Extract the (X, Y) coordinate from the center of the cell holding the provided text.  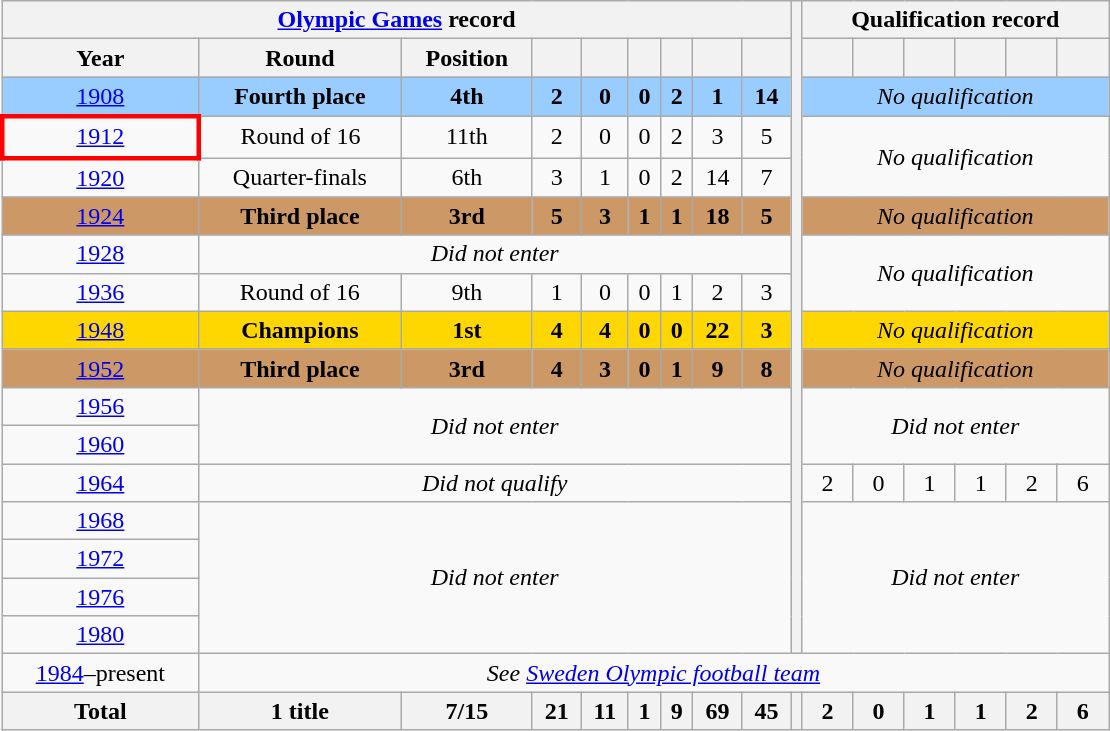
1908 (100, 97)
6th (466, 178)
45 (766, 711)
69 (718, 711)
Total (100, 711)
Round (300, 58)
8 (766, 368)
11 (604, 711)
1920 (100, 178)
Year (100, 58)
1 title (300, 711)
7/15 (466, 711)
7 (766, 178)
9th (466, 292)
Quarter-finals (300, 178)
22 (718, 330)
1956 (100, 406)
1964 (100, 483)
1912 (100, 136)
4th (466, 97)
Did not qualify (494, 483)
Fourth place (300, 97)
1952 (100, 368)
1976 (100, 597)
1980 (100, 635)
11th (466, 136)
1928 (100, 254)
1972 (100, 559)
1968 (100, 521)
1936 (100, 292)
See Sweden Olympic football team (653, 673)
Position (466, 58)
Champions (300, 330)
1924 (100, 216)
1948 (100, 330)
21 (556, 711)
1st (466, 330)
Olympic Games record (396, 20)
1960 (100, 444)
18 (718, 216)
Qualification record (956, 20)
1984–present (100, 673)
